Locate the cell with the specified text and output its [X, Y] center coordinate. 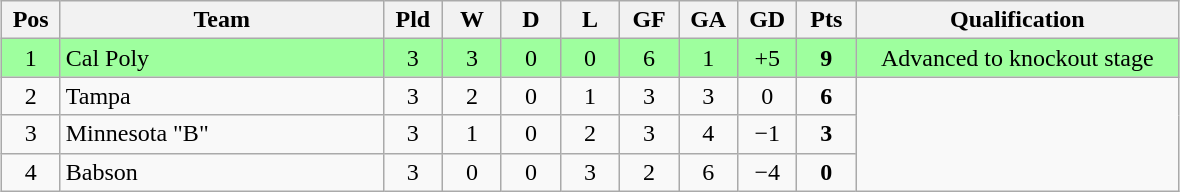
Qualification [1018, 20]
−4 [768, 172]
Babson [222, 172]
GF [650, 20]
Pld [412, 20]
Advanced to knockout stage [1018, 58]
W [472, 20]
Pts [826, 20]
Pos [30, 20]
D [530, 20]
GD [768, 20]
GA [708, 20]
Tampa [222, 96]
L [590, 20]
9 [826, 58]
Minnesota "B" [222, 134]
Team [222, 20]
+5 [768, 58]
−1 [768, 134]
Cal Poly [222, 58]
